Search for the cell housing the specified text and yield its (x, y) center coordinate. 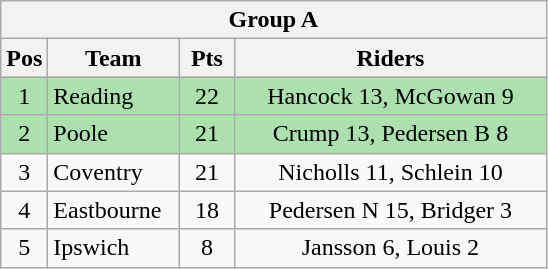
Eastbourne (114, 210)
8 (207, 248)
18 (207, 210)
Coventry (114, 172)
Crump 13, Pedersen B 8 (390, 134)
Riders (390, 58)
Hancock 13, McGowan 9 (390, 96)
Team (114, 58)
22 (207, 96)
Pos (24, 58)
Reading (114, 96)
3 (24, 172)
Pts (207, 58)
2 (24, 134)
Jansson 6, Louis 2 (390, 248)
Nicholls 11, Schlein 10 (390, 172)
1 (24, 96)
Ipswich (114, 248)
Poole (114, 134)
5 (24, 248)
4 (24, 210)
Group A (274, 20)
Pedersen N 15, Bridger 3 (390, 210)
